Determine the [x, y] coordinate at the center of the cell enclosing the given text.  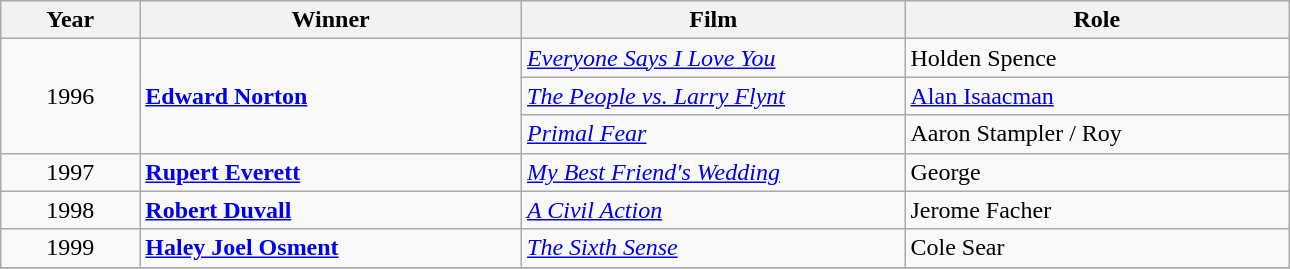
My Best Friend's Wedding [714, 172]
Role [1097, 20]
Aaron Stampler / Roy [1097, 134]
Rupert Everett [331, 172]
Film [714, 20]
Alan Isaacman [1097, 96]
The People vs. Larry Flynt [714, 96]
Primal Fear [714, 134]
1996 [70, 96]
1999 [70, 248]
1998 [70, 210]
Edward Norton [331, 96]
Everyone Says I Love You [714, 58]
George [1097, 172]
Robert Duvall [331, 210]
Haley Joel Osment [331, 248]
The Sixth Sense [714, 248]
Holden Spence [1097, 58]
Year [70, 20]
A Civil Action [714, 210]
Cole Sear [1097, 248]
Winner [331, 20]
Jerome Facher [1097, 210]
1997 [70, 172]
